Determine the [X, Y] coordinate at the center of the cell enclosing the given text.  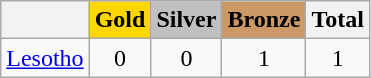
Total [338, 20]
Bronze [264, 20]
Silver [186, 20]
Gold [120, 20]
Lesotho [45, 58]
